Capture the cell that displays the provided text and extract its (x, y) central coordinate. 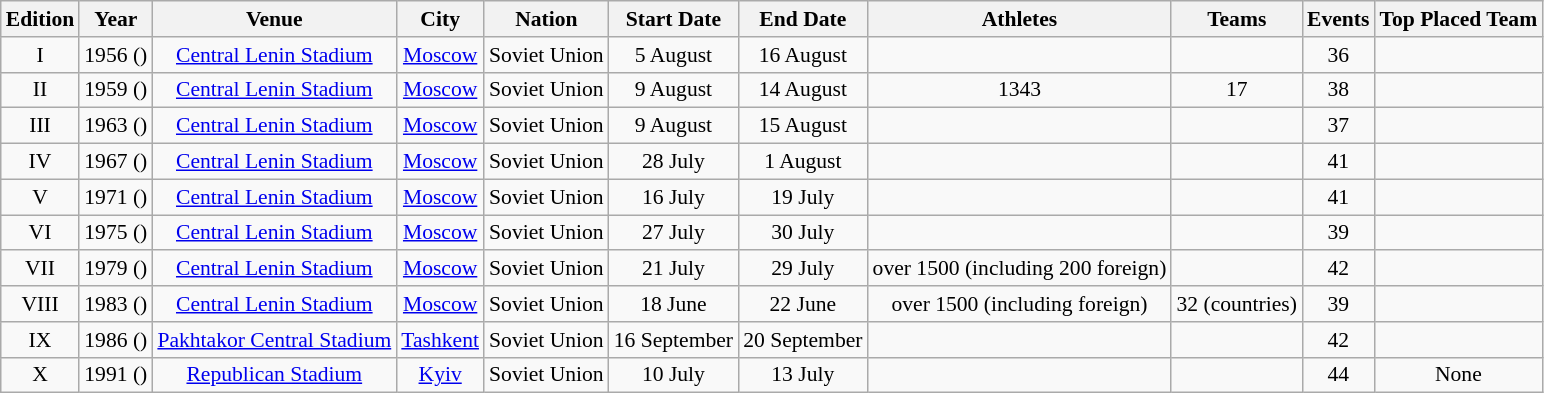
End Date (802, 19)
1959 () (116, 90)
17 (1236, 90)
Top Placed Team (1459, 19)
36 (1338, 55)
1991 () (116, 375)
VI (40, 233)
1971 () (116, 197)
Athletes (1020, 19)
Venue (274, 19)
over 1500 (including foreign) (1020, 304)
18 June (674, 304)
10 July (674, 375)
38 (1338, 90)
II (40, 90)
Edition (40, 19)
None (1459, 375)
X (40, 375)
City (440, 19)
20 September (802, 340)
1 August (802, 162)
16 September (674, 340)
19 July (802, 197)
VII (40, 269)
1967 () (116, 162)
16 August (802, 55)
1986 () (116, 340)
5 August (674, 55)
22 June (802, 304)
21 July (674, 269)
Kyiv (440, 375)
16 July (674, 197)
15 August (802, 126)
32 (countries) (1236, 304)
Events (1338, 19)
1979 () (116, 269)
13 July (802, 375)
over 1500 (including 200 foreign) (1020, 269)
1343 (1020, 90)
Year (116, 19)
Start Date (674, 19)
1956 () (116, 55)
27 July (674, 233)
Tashkent (440, 340)
Pakhtakor Central Stadium (274, 340)
III (40, 126)
1975 () (116, 233)
IV (40, 162)
Republican Stadium (274, 375)
37 (1338, 126)
IX (40, 340)
1963 () (116, 126)
V (40, 197)
44 (1338, 375)
VIII (40, 304)
I (40, 55)
Nation (546, 19)
30 July (802, 233)
1983 () (116, 304)
29 July (802, 269)
14 August (802, 90)
Teams (1236, 19)
28 July (674, 162)
